Return the [x, y] coordinate for the center point of the cell that contains the specified text.  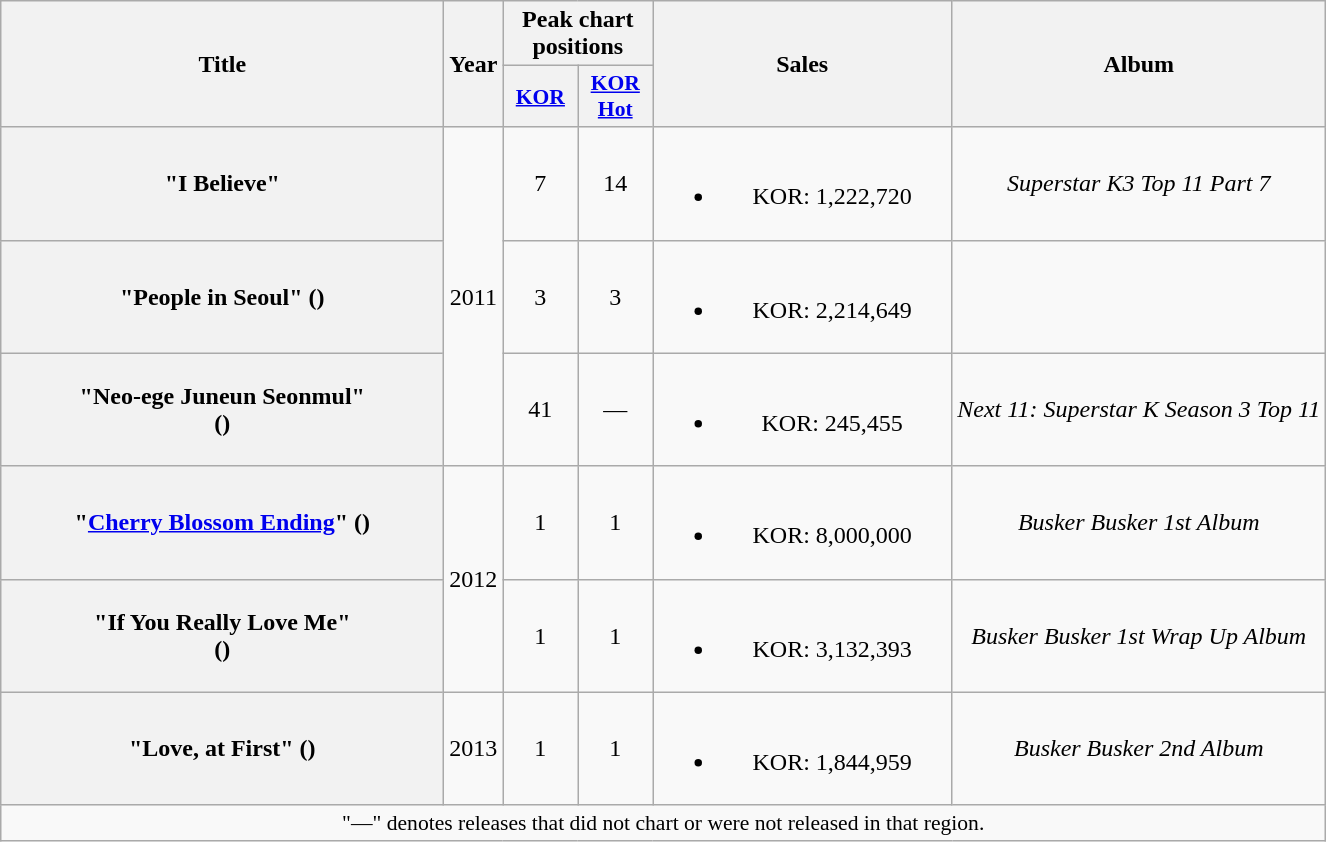
2013 [474, 748]
Superstar K3 Top 11 Part 7 [1139, 184]
"—" denotes releases that did not chart or were not released in that region. [664, 823]
— [616, 410]
Title [222, 64]
2012 [474, 579]
Next 11: Superstar K Season 3 Top 11 [1139, 410]
KOR: 2,214,649 [802, 296]
Busker Busker 2nd Album [1139, 748]
KOR: 1,222,720 [802, 184]
"I Believe" [222, 184]
KOR: 3,132,393 [802, 636]
41 [540, 410]
"Love, at First" () [222, 748]
KOR Hot [616, 96]
Peak chart positions [578, 34]
"People in Seoul" () [222, 296]
Sales [802, 64]
Busker Busker 1st Album [1139, 522]
Busker Busker 1st Wrap Up Album [1139, 636]
14 [616, 184]
"Cherry Blossom Ending" () [222, 522]
KOR: 8,000,000 [802, 522]
"Neo-ege Juneun Seonmul" () [222, 410]
KOR [540, 96]
"If You Really Love Me"() [222, 636]
KOR: 245,455 [802, 410]
7 [540, 184]
KOR: 1,844,959 [802, 748]
Album [1139, 64]
2011 [474, 296]
Year [474, 64]
